Identify which cell holds the provided text, then report its [X, Y] central coordinate. 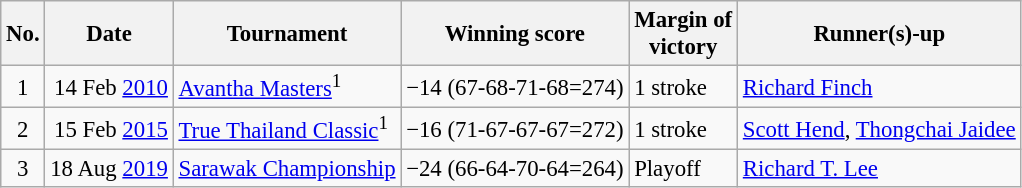
14 Feb 2010 [109, 87]
True Thailand Classic1 [287, 129]
Winning score [515, 34]
No. [23, 34]
−14 (67-68-71-68=274) [515, 87]
15 Feb 2015 [109, 129]
Richard T. Lee [880, 169]
3 [23, 169]
Sarawak Championship [287, 169]
Scott Hend, Thongchai Jaidee [880, 129]
2 [23, 129]
Tournament [287, 34]
−16 (71-67-67-67=272) [515, 129]
Playoff [684, 169]
1 [23, 87]
Date [109, 34]
18 Aug 2019 [109, 169]
Richard Finch [880, 87]
−24 (66-64-70-64=264) [515, 169]
Margin ofvictory [684, 34]
Avantha Masters1 [287, 87]
Runner(s)-up [880, 34]
